Scan for the cell matching the given text and deliver its (x, y) coordinate at center. 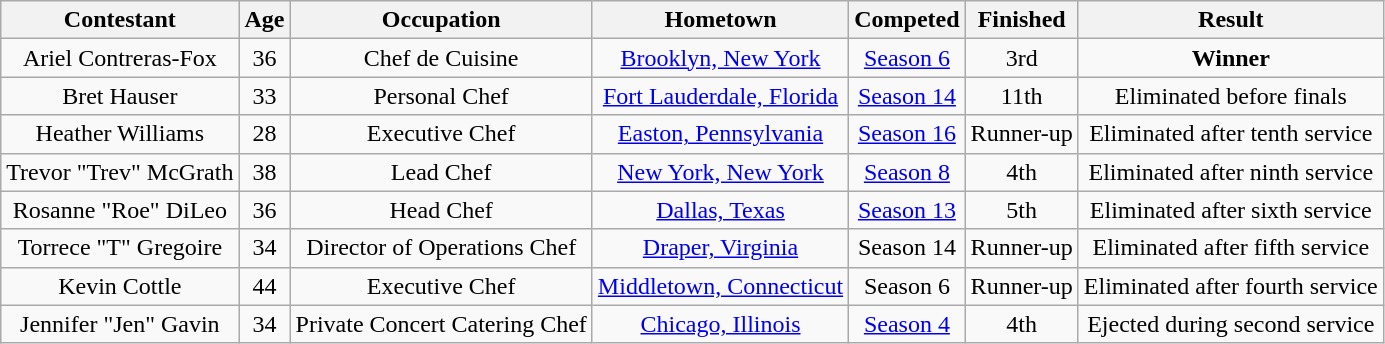
Draper, Virginia (720, 248)
Director of Operations Chef (441, 248)
Trevor "Trev" McGrath (120, 172)
Fort Lauderdale, Florida (720, 96)
Torrece "T" Gregoire (120, 248)
Rosanne "Roe" DiLeo (120, 210)
Eliminated after sixth service (1230, 210)
Easton, Pennsylvania (720, 134)
Chicago, Illinois (720, 324)
Jennifer "Jen" Gavin (120, 324)
Dallas, Texas (720, 210)
11th (1022, 96)
Age (264, 20)
Hometown (720, 20)
Ejected during second service (1230, 324)
Head Chef (441, 210)
5th (1022, 210)
Finished (1022, 20)
Lead Chef (441, 172)
Personal Chef (441, 96)
New York, New York (720, 172)
33 (264, 96)
Competed (907, 20)
44 (264, 286)
Private Concert Catering Chef (441, 324)
Kevin Cottle (120, 286)
Result (1230, 20)
38 (264, 172)
28 (264, 134)
Occupation (441, 20)
Season 8 (907, 172)
Brooklyn, New York (720, 58)
Season 13 (907, 210)
3rd (1022, 58)
Contestant (120, 20)
Eliminated after ninth service (1230, 172)
Ariel Contreras-Fox (120, 58)
Season 16 (907, 134)
Season 4 (907, 324)
Winner (1230, 58)
Eliminated after fourth service (1230, 286)
Chef de Cuisine (441, 58)
Eliminated after fifth service (1230, 248)
Bret Hauser (120, 96)
Heather Williams (120, 134)
Middletown, Connecticut (720, 286)
Eliminated before finals (1230, 96)
Eliminated after tenth service (1230, 134)
